Return the [X, Y] coordinate for the center point of the cell that contains the specified text.  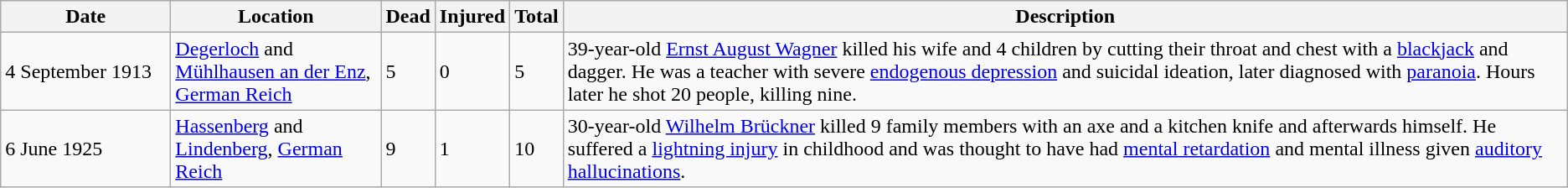
Location [276, 17]
Description [1065, 17]
4 September 1913 [85, 71]
10 [537, 149]
6 June 1925 [85, 149]
Date [85, 17]
Hassenberg and Lindenberg, German Reich [276, 149]
0 [472, 71]
Degerloch and Mühlhausen an der Enz, German Reich [276, 71]
Total [537, 17]
9 [408, 149]
Dead [408, 17]
1 [472, 149]
Injured [472, 17]
